Determine the (X, Y) coordinate at the center of the cell enclosing the given text.  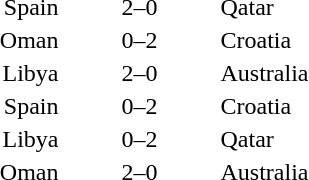
2–0 (140, 73)
